Pinpoint the cell where the given text exists, returning its [x, y] midpoint coordinate. 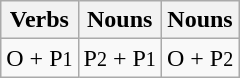
Verbs [40, 20]
O + P1 [40, 58]
P2 + P1 [120, 58]
O + P2 [200, 58]
